Output the (x, y) coordinate of the center of the cell containing the given text.  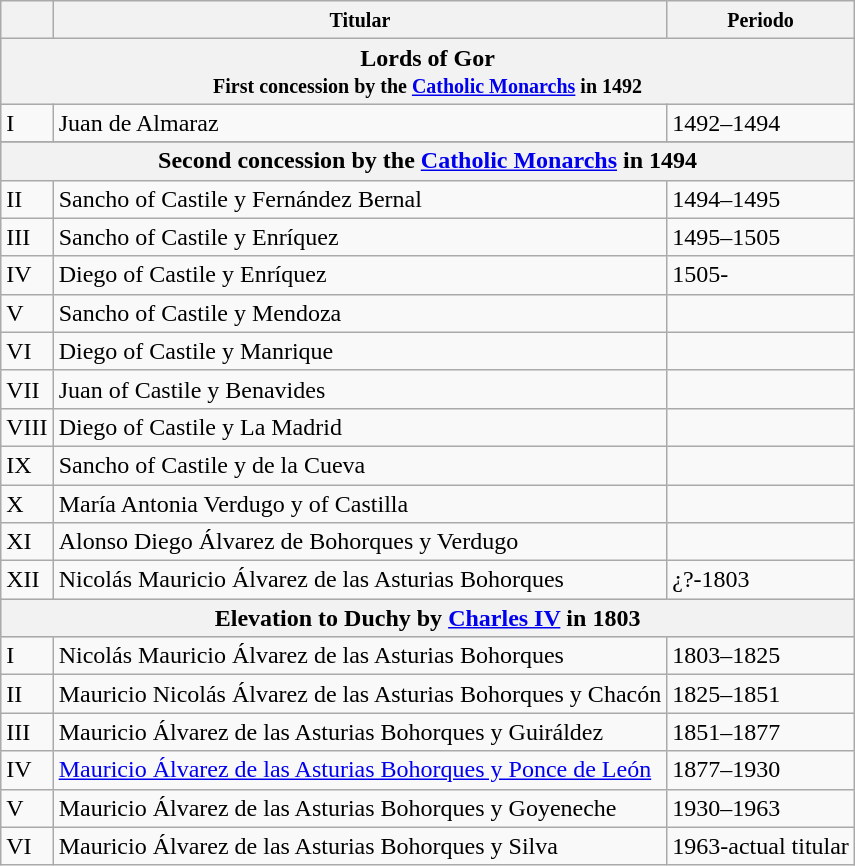
1877–1930 (761, 770)
1495–1505 (761, 237)
Lords of GorFirst concession by the Catholic Monarchs in 1492 (428, 72)
1494–1495 (761, 199)
Periodo (761, 20)
1963-actual titular (761, 846)
Sancho of Castile y Fernández Bernal (360, 199)
Second concession by the Catholic Monarchs in 1494 (428, 161)
1851–1877 (761, 732)
1825–1851 (761, 694)
VII (27, 389)
Sancho of Castile y de la Cueva (360, 465)
Diego of Castile y La Madrid (360, 427)
Juan of Castile y Benavides (360, 389)
Mauricio Nicolás Álvarez de las Asturias Bohorques y Chacón (360, 694)
Elevation to Duchy by Charles IV in 1803 (428, 618)
VIII (27, 427)
Sancho of Castile y Mendoza (360, 313)
Mauricio Álvarez de las Asturias Bohorques y Ponce de León (360, 770)
¿?-1803 (761, 580)
1803–1825 (761, 656)
X (27, 503)
1505- (761, 275)
XI (27, 542)
Juan de Almaraz (360, 123)
XII (27, 580)
Sancho of Castile y Enríquez (360, 237)
Titular (360, 20)
Mauricio Álvarez de las Asturias Bohorques y Goyeneche (360, 808)
Diego of Castile y Manrique (360, 351)
Mauricio Álvarez de las Asturias Bohorques y Guiráldez (360, 732)
Alonso Diego Álvarez de Bohorques y Verdugo (360, 542)
1930–1963 (761, 808)
Mauricio Álvarez de las Asturias Bohorques y Silva (360, 846)
Diego of Castile y Enríquez (360, 275)
María Antonia Verdugo y of Castilla (360, 503)
IX (27, 465)
1492–1494 (761, 123)
